For the text-containing cell, return its midpoint in (x, y) coordinate format. 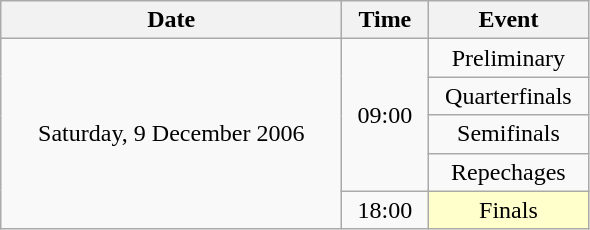
Date (172, 20)
Repechages (508, 172)
Time (385, 20)
Finals (508, 210)
Saturday, 9 December 2006 (172, 134)
Event (508, 20)
18:00 (385, 210)
09:00 (385, 115)
Semifinals (508, 134)
Quarterfinals (508, 96)
Preliminary (508, 58)
